Find where the given text appears and provide that cell's center as [x, y] coordinate. 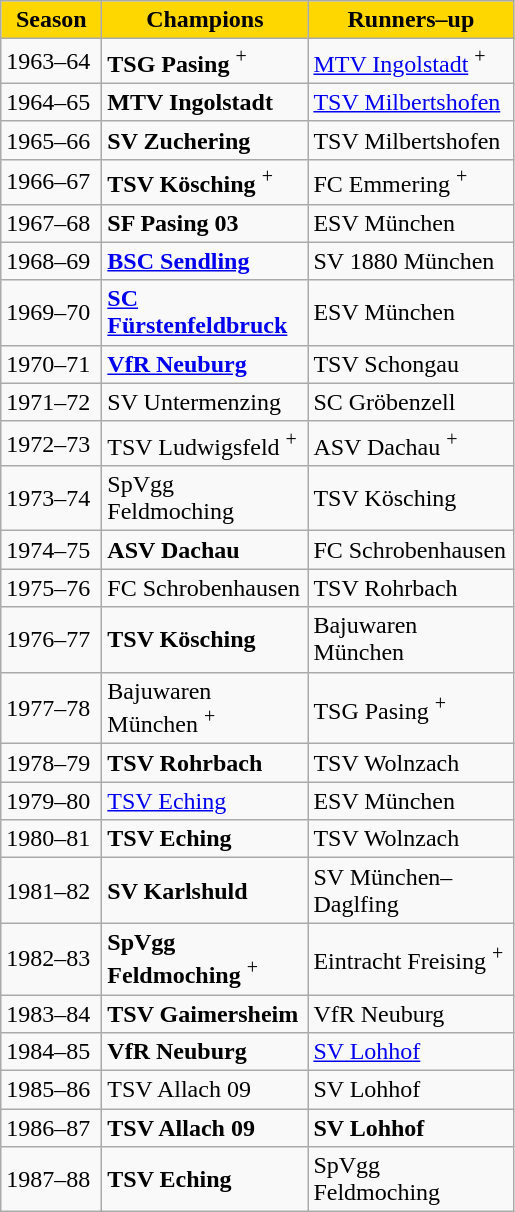
SV 1880 München [411, 261]
1985–86 [52, 1090]
1969–70 [52, 312]
1983–84 [52, 1014]
1975–76 [52, 588]
Season [52, 20]
1987–88 [52, 1180]
1984–85 [52, 1052]
SC Fürstenfeldbruck [205, 312]
SV Karlshuld [205, 890]
SV München–Daglfing [411, 890]
1974–75 [52, 550]
1973–74 [52, 498]
1980–81 [52, 839]
Eintracht Freising + [411, 959]
1972–73 [52, 444]
TSV Kösching + [205, 182]
1963–64 [52, 62]
1965–66 [52, 140]
1982–83 [52, 959]
SV Untermenzing [205, 402]
1970–71 [52, 364]
SF Pasing 03 [205, 223]
SV Zuchering [205, 140]
MTV Ingolstadt [205, 102]
1978–79 [52, 763]
TSV Ludwigsfeld + [205, 444]
BSC Sendling [205, 261]
Bajuwaren München + [205, 708]
SpVgg Feldmoching + [205, 959]
MTV Ingolstadt + [411, 62]
ASV Dachau + [411, 444]
1968–69 [52, 261]
1971–72 [52, 402]
Runners–up [411, 20]
1981–82 [52, 890]
Bajuwaren München [411, 640]
1964–65 [52, 102]
Champions [205, 20]
FC Emmering + [411, 182]
ASV Dachau [205, 550]
SC Gröbenzell [411, 402]
TSV Schongau [411, 364]
1966–67 [52, 182]
1979–80 [52, 801]
1976–77 [52, 640]
1967–68 [52, 223]
1977–78 [52, 708]
1986–87 [52, 1128]
TSV Gaimersheim [205, 1014]
